Return the (X, Y) coordinate for the center point of the cell that contains the specified text.  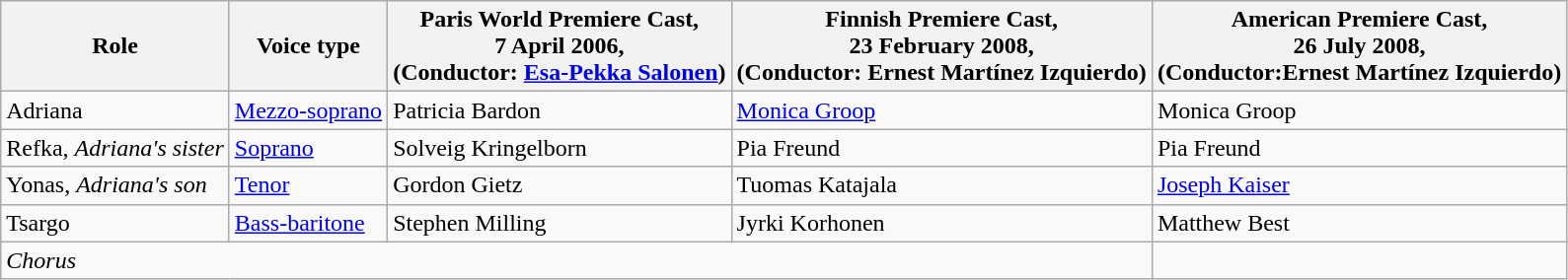
Chorus (576, 260)
Paris World Premiere Cast,7 April 2006,(Conductor: Esa-Pekka Salonen) (560, 46)
Role (115, 46)
Soprano (308, 148)
Adriana (115, 110)
Yonas, Adriana's son (115, 185)
Stephen Milling (560, 223)
Jyrki Korhonen (941, 223)
Tsargo (115, 223)
American Premiere Cast,26 July 2008,(Conductor:Ernest Martínez Izquierdo) (1359, 46)
Tuomas Katajala (941, 185)
Voice type (308, 46)
Gordon Gietz (560, 185)
Bass-baritone (308, 223)
Tenor (308, 185)
Solveig Kringelborn (560, 148)
Mezzo-soprano (308, 110)
Finnish Premiere Cast,23 February 2008,(Conductor: Ernest Martínez Izquierdo) (941, 46)
Refka, Adriana's sister (115, 148)
Joseph Kaiser (1359, 185)
Matthew Best (1359, 223)
Patricia Bardon (560, 110)
